Detect which cell encompasses the target text, then output its [X, Y] center coordinate. 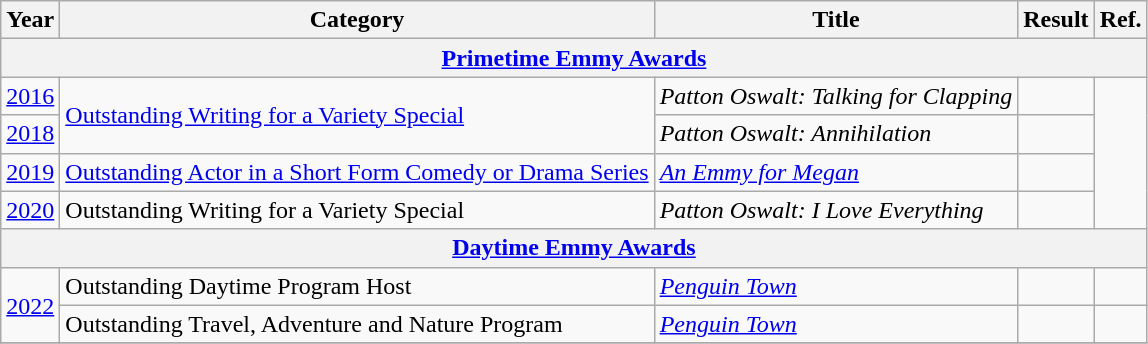
Category [357, 20]
2020 [30, 210]
2018 [30, 134]
Patton Oswalt: I Love Everything [836, 210]
2019 [30, 172]
Patton Oswalt: Talking for Clapping [836, 96]
Year [30, 20]
An Emmy for Megan [836, 172]
Outstanding Travel, Adventure and Nature Program [357, 324]
2016 [30, 96]
Outstanding Actor in a Short Form Comedy or Drama Series [357, 172]
Ref. [1120, 20]
Outstanding Daytime Program Host [357, 286]
Patton Oswalt: Annihilation [836, 134]
Result [1056, 20]
2022 [30, 305]
Daytime Emmy Awards [574, 248]
Primetime Emmy Awards [574, 58]
Title [836, 20]
